Determine the (X, Y) coordinate at the center of the cell enclosing the given text.  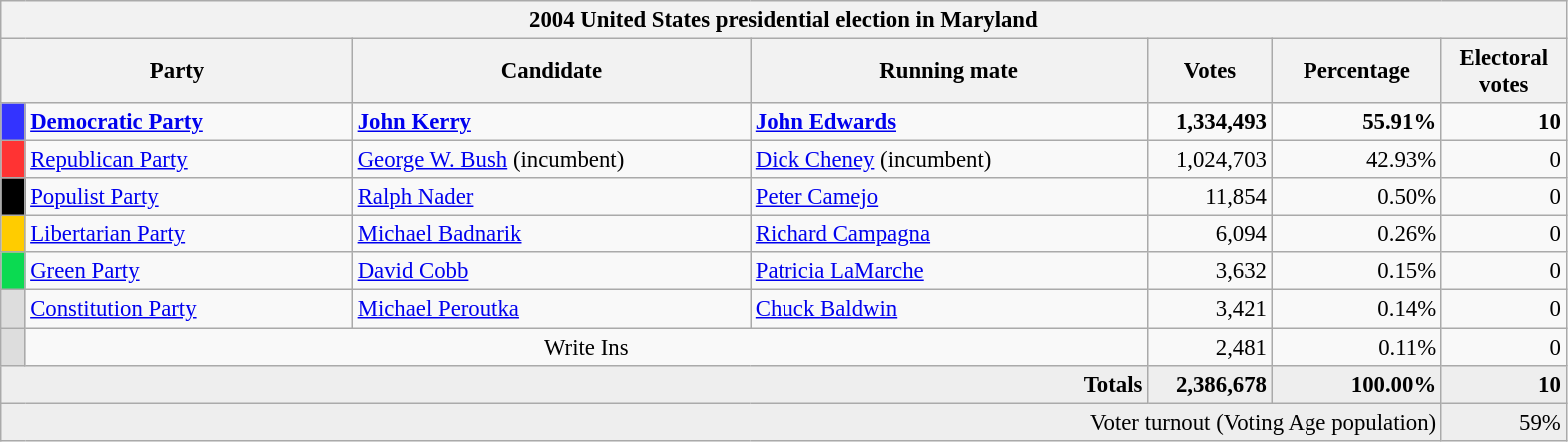
Running mate (949, 72)
Patricia LaMarche (949, 272)
George W. Bush (incumbent) (551, 160)
Libertarian Party (189, 234)
Electoral votes (1503, 72)
Michael Badnarik (551, 234)
2,481 (1210, 347)
Percentage (1356, 72)
3,421 (1210, 309)
Michael Peroutka (551, 309)
Write Ins (587, 347)
Constitution Party (189, 309)
55.91% (1356, 122)
100.00% (1356, 384)
0.14% (1356, 309)
John Edwards (949, 122)
Dick Cheney (incumbent) (949, 160)
3,632 (1210, 272)
David Cobb (551, 272)
Peter Camejo (949, 197)
Ralph Nader (551, 197)
2,386,678 (1210, 384)
11,854 (1210, 197)
Richard Campagna (949, 234)
Republican Party (189, 160)
0.26% (1356, 234)
42.93% (1356, 160)
Party (178, 72)
0.11% (1356, 347)
Chuck Baldwin (949, 309)
Candidate (551, 72)
0.15% (1356, 272)
Votes (1210, 72)
John Kerry (551, 122)
Democratic Party (189, 122)
Voter turnout (Voting Age population) (722, 422)
Totals (575, 384)
6,094 (1210, 234)
Green Party (189, 272)
1,024,703 (1210, 160)
0.50% (1356, 197)
2004 United States presidential election in Maryland (784, 20)
59% (1503, 422)
1,334,493 (1210, 122)
Populist Party (189, 197)
